Extract the (x, y) coordinate from the center of the cell holding the provided text.  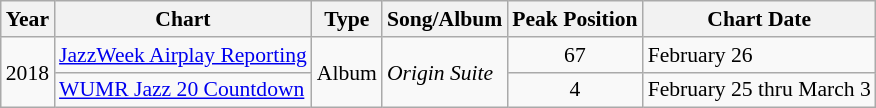
Chart Date (760, 19)
Type (347, 19)
Album (347, 72)
2018 (28, 72)
JazzWeek Airplay Reporting (183, 55)
February 25 thru March 3 (760, 90)
WUMR Jazz 20 Countdown (183, 90)
February 26 (760, 55)
Chart (183, 19)
4 (574, 90)
Song/Album (444, 19)
Peak Position (574, 19)
67 (574, 55)
Year (28, 19)
Origin Suite (444, 72)
